Extract the (x, y) coordinate from the center of the cell holding the provided text.  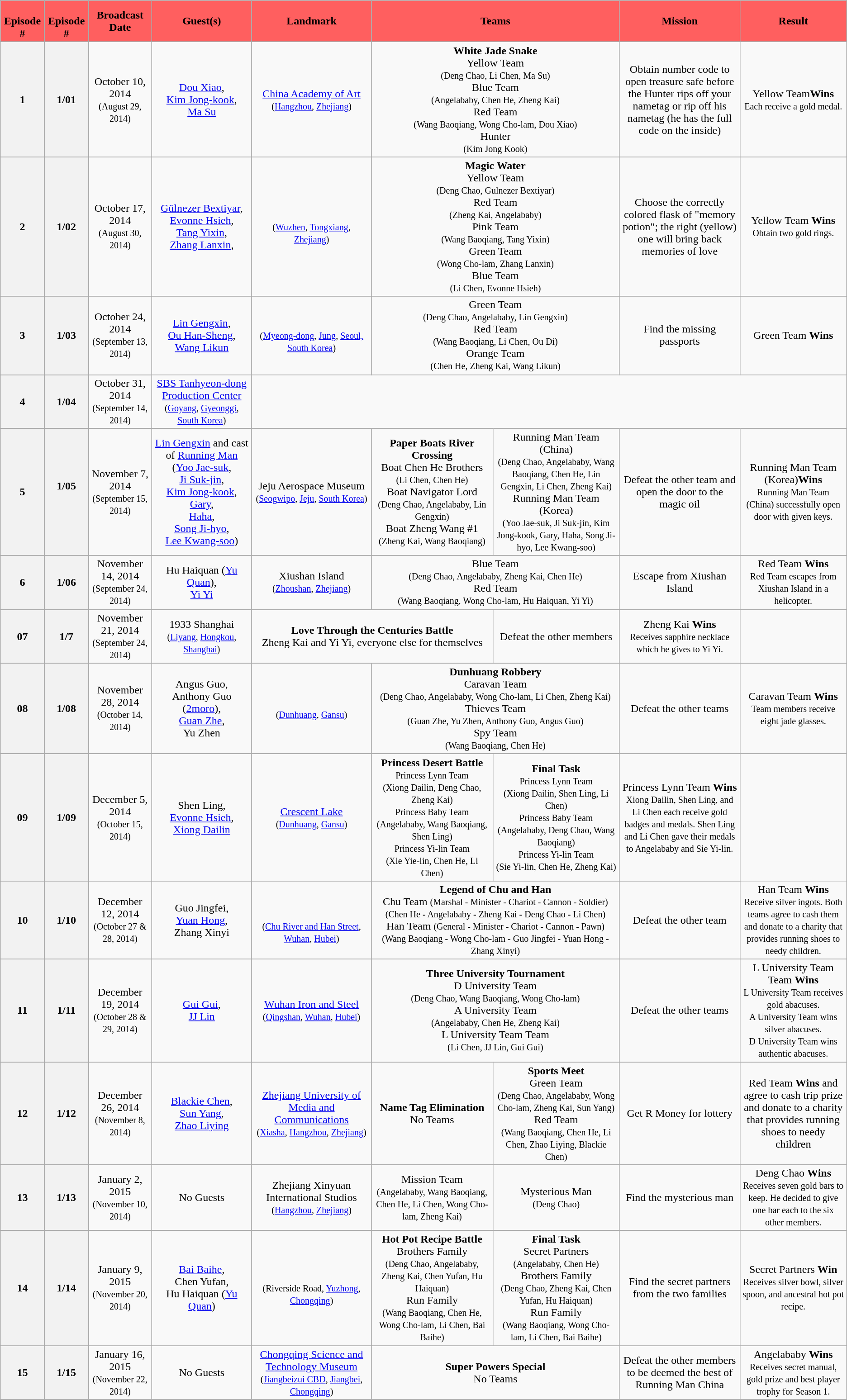
October 24, 2014 (September 13, 2014) (120, 336)
Get R Money for lottery (680, 1114)
December 26, 2014 (November 8, 2014) (120, 1114)
07 (23, 636)
Crescent Lake (Dunhuang, Gansu) (311, 817)
January 16, 2015 (November 22, 2014) (120, 1372)
(Wuzhen, Tongxiang, Zhejiang) (311, 227)
January 9, 2015 (November 20, 2014) (120, 1288)
1/15 (66, 1372)
Escape from Xiushan Island (680, 583)
Zhejiang Xinyuan International Studios(Hangzhou, Zhejiang) (311, 1198)
Broadcast Date (120, 21)
Yellow Team WinsObtain two gold rings. (793, 227)
Find the secret partners from the two families (680, 1288)
(Chu River and Han Street, Wuhan, Hubei) (311, 920)
December 5, 2014 (October 15, 2014) (120, 817)
October 10, 2014 (August 29, 2014) (120, 100)
1/09 (66, 817)
Name Tag EliminationNo Teams (432, 1114)
4 (23, 402)
11 (23, 1011)
October 31, 2014 (September 14, 2014) (120, 402)
Landmark (311, 21)
Choose the correctly colored flask of "memory potion"; the right (yellow) one will bring back memories of love (680, 227)
1/13 (66, 1198)
Angus Guo,Anthony Guo (2moro),Guan Zhe,Yu Zhen (202, 708)
Sports MeetGreen Team(Deng Chao, Angelababy, Wong Cho-lam, Zheng Kai, Sun Yang)Red Team(Wang Baoqiang, Chen He, Li Chen, Zhao Liying, Blackie Chen) (556, 1114)
Result (793, 21)
Jeju Aerospace Museum (Seogwipo, Jeju, South Korea) (311, 492)
3 (23, 336)
6 (23, 583)
Obtain number code to open treasure safe before the Hunter rips off your nametag or rip off his nametag (he has the full code on the inside) (680, 100)
2 (23, 227)
1/12 (66, 1114)
Mission Team(Angelababy, Wang Baoqiang, Chen He, Li Chen, Wong Cho-lam, Zheng Kai) (432, 1198)
Secret Partners WinReceives silver bowl, silver spoon, and ancestral hot pot recipe. (793, 1288)
Caravan Team WinsTeam members receive eight jade glasses. (793, 708)
1933 Shanghai (Liyang, Hongkou, Shanghai) (202, 636)
L University Team Team WinsL University Team receives gold abacuses.A University Team wins silver abacuses.D University Team wins authentic abacuses. (793, 1011)
Defeat the other members to be deemed the best of Running Man China (680, 1372)
Love Through the Centuries BattleZheng Kai and Yi Yi, everyone else for themselves (372, 636)
Mission (680, 21)
Bai Baihe, Chen Yufan,Hu Haiquan (Yu Quan) (202, 1288)
Angelababy WinsReceives secret manual, gold prize and best player trophy for Season 1. (793, 1372)
5 (23, 492)
1/02 (66, 227)
Running Man Team (Korea)WinsRunning Man Team (China) successfully open door with given keys. (793, 492)
Mysterious Man (Deng Chao) (556, 1198)
1/08 (66, 708)
1 (23, 100)
Super Powers SpecialNo Teams (495, 1372)
Lin Gengxin and cast of Running Man(Yoo Jae-suk,Ji Suk-jin,Kim Jong-kook,Gary,Haha,Song Ji-hyo,Lee Kwang-soo) (202, 492)
Defeat the other team (680, 920)
Yellow TeamWinsEach receive a gold medal. (793, 100)
1/05 (66, 492)
1/06 (66, 583)
Dou Xiao,Kim Jong-kook,Ma Su (202, 100)
Defeat the other team and open the door to the magic oil (680, 492)
08 (23, 708)
Chongqing Science and Technology Museum(Jiangbeizui CBD, Jiangbei, Chongqing) (311, 1372)
Xiushan Island(Zhoushan, Zhejiang) (311, 583)
Guest(s) (202, 21)
1/10 (66, 920)
Gui Gui,JJ Lin (202, 1011)
15 (23, 1372)
Red Team WinsRed Team escapes from Xiushan Island in a helicopter. (793, 583)
Wuhan Iron and Steel(Qingshan, Wuhan, Hubei) (311, 1011)
Find the mysterious man (680, 1198)
December 19, 2014 (October 28 & 29, 2014) (120, 1011)
Zheng Kai WinsReceives sapphire necklace which he gives to Yi Yi. (680, 636)
China Academy of Art(Hangzhou, Zhejiang) (311, 100)
Han Team WinsReceive silver ingots. Both teams agree to cash them and donate to a charity that provides running shoes to needy children. (793, 920)
(Dunhuang, Gansu) (311, 708)
November 7, 2014(September 15, 2014) (120, 492)
November 14, 2014(September 24, 2014) (120, 583)
1/11 (66, 1011)
Lin Gengxin,Ou Han-Sheng,Wang Likun (202, 336)
October 17, 2014(August 30, 2014) (120, 227)
Blue Team(Deng Chao, Angelababy, Zheng Kai, Chen He)Red Team(Wang Baoqiang, Wong Cho-lam, Hu Haiquan, Yi Yi) (495, 583)
SBS Tanhyeon-dong Production Center(Goyang, Gyeonggi, South Korea) (202, 402)
Defeat the other members (556, 636)
Guo Jingfei,Yuan Hong,Zhang Xinyi (202, 920)
November 28, 2014 (October 14, 2014) (120, 708)
(Myeong-dong, Jung, Seoul, South Korea) (311, 336)
1/14 (66, 1288)
January 2, 2015 (November 10, 2014) (120, 1198)
1/01 (66, 100)
Green Team(Deng Chao, Angelababy, Lin Gengxin)Red Team(Wang Baoqiang, Li Chen, Ou Di)Orange Team(Chen He, Zheng Kai, Wang Likun) (495, 336)
Blackie Chen,Sun Yang,Zhao Liying (202, 1114)
12 (23, 1114)
14 (23, 1288)
1/7 (66, 636)
Zhejiang University of Media and Communications(Xiasha, Hangzhou, Zhejiang) (311, 1114)
1/03 (66, 336)
(Riverside Road, Yuzhong, Chongqing) (311, 1288)
Gülnezer Bextiyar,Evonne Hsieh,Tang Yixin,Zhang Lanxin, (202, 227)
09 (23, 817)
Teams (495, 21)
10 (23, 920)
November 21, 2014 (September 24, 2014) (120, 636)
Find the missing passports (680, 336)
1/04 (66, 402)
Deng Chao WinsReceives seven gold bars to keep. He decided to give one bar each to the six other members. (793, 1198)
Red Team Wins and agree to cash trip prize and donate to a charity that provides running shoes to needy children (793, 1114)
Shen Ling,Evonne Hsieh,Xiong Dailin (202, 817)
December 12, 2014 (October 27 & 28, 2014) (120, 920)
Green Team Wins (793, 336)
13 (23, 1198)
Hu Haiquan (Yu Quan),Yi Yi (202, 583)
